Search for the cell housing the specified text and yield its [X, Y] center coordinate. 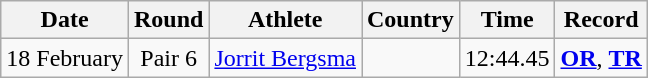
Round [168, 20]
18 February [65, 58]
12:44.45 [507, 58]
Country [411, 20]
Time [507, 20]
Date [65, 20]
Athlete [286, 20]
OR, TR [601, 58]
Jorrit Bergsma [286, 58]
Pair 6 [168, 58]
Record [601, 20]
